Find where the given text appears and provide that cell's center as [x, y] coordinate. 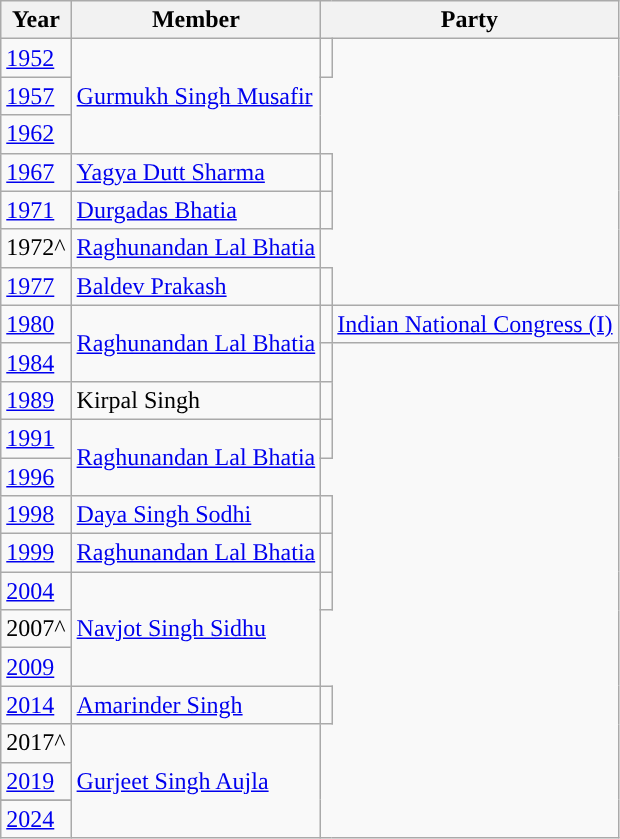
1980 [36, 324]
Indian National Congress (I) [475, 324]
Amarinder Singh [196, 705]
1977 [36, 286]
Gurjeet Singh Aujla [196, 781]
Durgadas Bhatia [196, 210]
1962 [36, 134]
1984 [36, 362]
1996 [36, 477]
Yagya Dutt Sharma [196, 172]
Daya Singh Sodhi [196, 515]
2019 [36, 781]
Gurmukh Singh Musafir [196, 96]
Kirpal Singh [196, 400]
2014 [36, 705]
Navjot Singh Sidhu [196, 629]
2024 [36, 819]
Party [470, 20]
1972^ [36, 248]
Year [36, 20]
Member [196, 20]
1957 [36, 96]
2017^ [36, 743]
1989 [36, 400]
1967 [36, 172]
Baldev Prakash [196, 286]
2007^ [36, 629]
1999 [36, 553]
2009 [36, 667]
1991 [36, 438]
2004 [36, 591]
1952 [36, 58]
1998 [36, 515]
1971 [36, 210]
